Output the [x, y] coordinate of the center of the cell containing the given text.  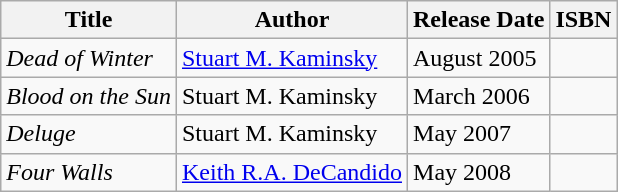
May 2007 [479, 134]
Deluge [89, 134]
Keith R.A. DeCandido [292, 172]
Dead of Winter [89, 58]
ISBN [584, 20]
Release Date [479, 20]
August 2005 [479, 58]
Four Walls [89, 172]
Blood on the Sun [89, 96]
Author [292, 20]
May 2008 [479, 172]
Title [89, 20]
March 2006 [479, 96]
